Output the [x, y] coordinate of the center of the cell containing the given text.  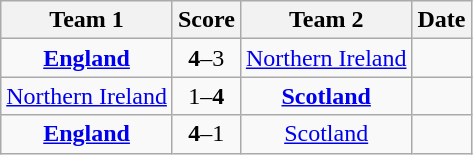
Team 1 [87, 20]
4–1 [206, 134]
Score [206, 20]
Team 2 [326, 20]
1–4 [206, 96]
4–3 [206, 58]
Date [442, 20]
